From the cell containing the given text, extract its center point as (x, y) coordinate. 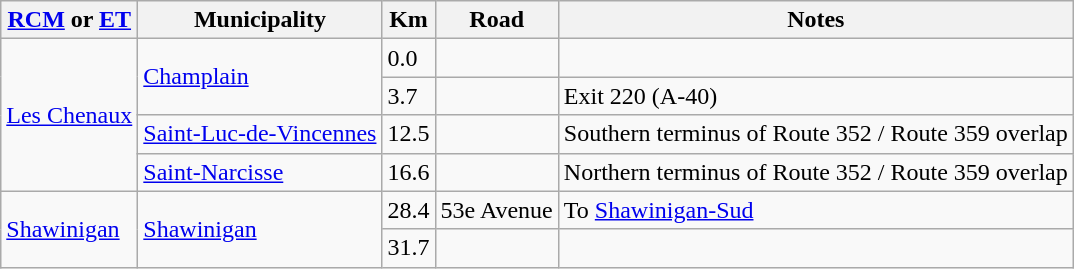
Municipality (260, 20)
53e Avenue (496, 210)
0.0 (408, 58)
Southern terminus of Route 352 / Route 359 overlap (816, 134)
12.5 (408, 134)
16.6 (408, 172)
Saint-Narcisse (260, 172)
Les Chenaux (70, 115)
Km (408, 20)
3.7 (408, 96)
Northern terminus of Route 352 / Route 359 overlap (816, 172)
Champlain (260, 77)
28.4 (408, 210)
31.7 (408, 248)
Notes (816, 20)
Exit 220 (A-40) (816, 96)
To Shawinigan-Sud (816, 210)
Saint-Luc-de-Vincennes (260, 134)
Road (496, 20)
RCM or ET (70, 20)
